For the text-containing cell, return its midpoint in [x, y] coordinate format. 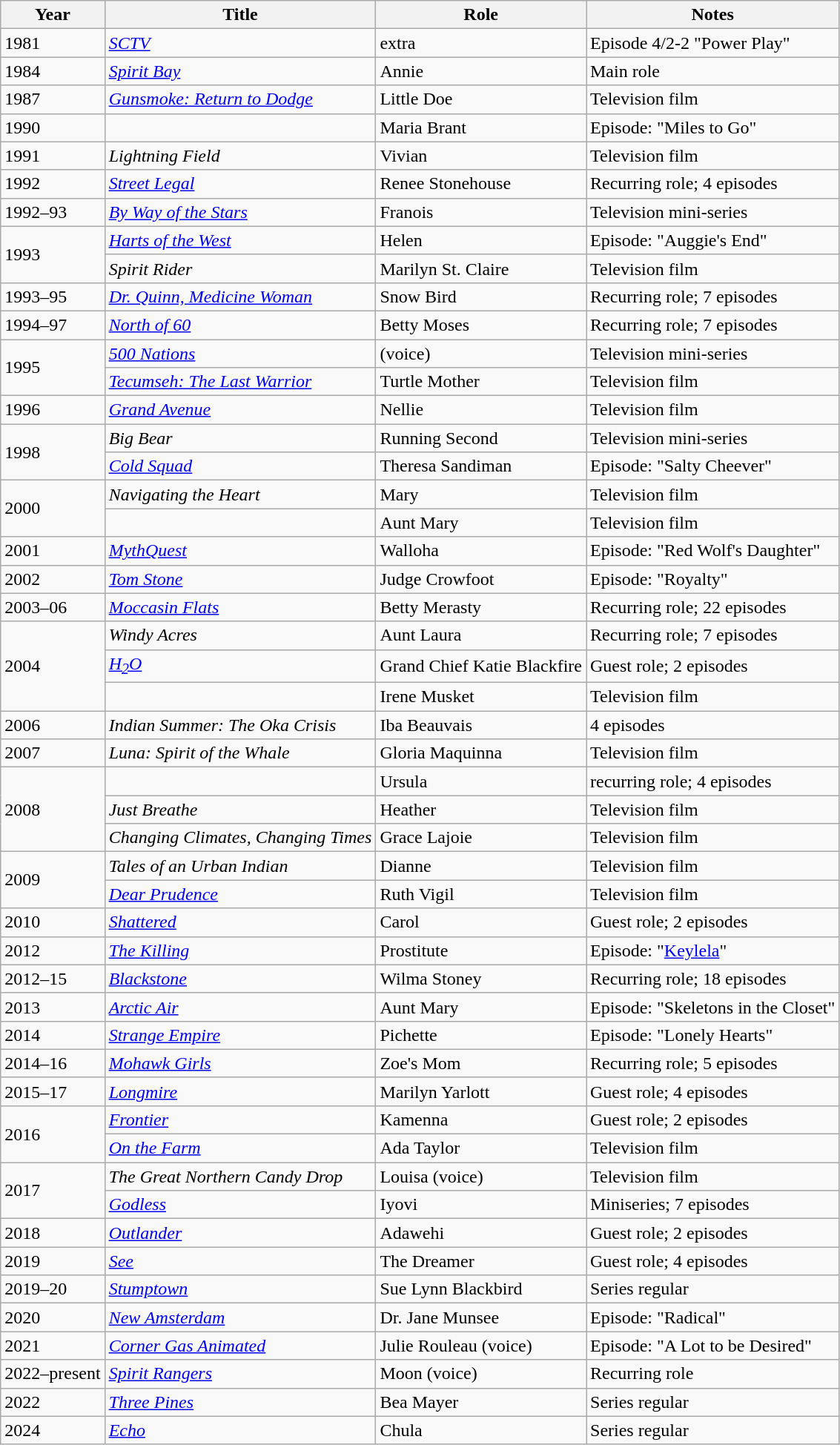
Mohawk Girls [240, 1063]
Iba Beauvais [481, 725]
MythQuest [240, 551]
The Dreamer [481, 1261]
Episode: "Lonely Hearts" [712, 1035]
Louisa (voice) [481, 1177]
2014 [53, 1035]
Betty Merasty [481, 607]
1984 [53, 71]
Spirit Rangers [240, 1374]
1993 [53, 254]
H2O [240, 666]
Episode: "Keylela" [712, 950]
Miniseries; 7 episodes [712, 1205]
Luna: Spirit of the Whale [240, 753]
Episode: "Skeletons in the Closet" [712, 1007]
Three Pines [240, 1402]
1994–97 [53, 325]
Walloha [481, 551]
recurring role; 4 episodes [712, 781]
2015–17 [53, 1091]
Episode 4/2-2 "Power Play" [712, 43]
1992–93 [53, 212]
Pichette [481, 1035]
Moon (voice) [481, 1374]
Street Legal [240, 184]
1990 [53, 128]
Recurring role; 5 episodes [712, 1063]
Maria Brant [481, 128]
Running Second [481, 438]
extra [481, 43]
The Killing [240, 950]
Sue Lynn Blackbird [481, 1289]
Recurring role; 22 episodes [712, 607]
Judge Crowfoot [481, 579]
Annie [481, 71]
Ada Taylor [481, 1148]
Just Breathe [240, 810]
2012–15 [53, 979]
Bea Mayer [481, 1402]
1987 [53, 99]
Grand Avenue [240, 410]
Theresa Sandiman [481, 466]
Episode: "Radical" [712, 1317]
Vivian [481, 156]
Windy Acres [240, 635]
2000 [53, 509]
2024 [53, 1430]
2017 [53, 1191]
Marilyn St. Claire [481, 268]
Iyovi [481, 1205]
Dear Prudence [240, 894]
Tom Stone [240, 579]
(voice) [481, 354]
Shattered [240, 922]
Little Doe [481, 99]
Cold Squad [240, 466]
Arctic Air [240, 1007]
Tales of an Urban Indian [240, 866]
Blackstone [240, 979]
Longmire [240, 1091]
The Great Northern Candy Drop [240, 1177]
Wilma Stoney [481, 979]
See [240, 1261]
Episode: "Miles to Go" [712, 128]
Harts of the West [240, 240]
Snow Bird [481, 297]
Echo [240, 1430]
Recurring role; 4 episodes [712, 184]
Spirit Rider [240, 268]
Gunsmoke: Return to Dodge [240, 99]
Godless [240, 1205]
Episode: "Red Wolf's Daughter" [712, 551]
2006 [53, 725]
Spirit Bay [240, 71]
New Amsterdam [240, 1317]
500 Nations [240, 354]
Gloria Maquinna [481, 753]
2013 [53, 1007]
Heather [481, 810]
1995 [53, 368]
1991 [53, 156]
Zoe's Mom [481, 1063]
2019 [53, 1261]
1998 [53, 452]
Year [53, 15]
Outlander [240, 1233]
Marilyn Yarlott [481, 1091]
Ruth Vigil [481, 894]
2009 [53, 880]
Corner Gas Animated [240, 1346]
Navigating the Heart [240, 495]
Recurring role; 18 episodes [712, 979]
2016 [53, 1134]
Turtle Mother [481, 382]
1993–95 [53, 297]
2002 [53, 579]
2019–20 [53, 1289]
Chula [481, 1430]
2001 [53, 551]
Stumptown [240, 1289]
Mary [481, 495]
2004 [53, 666]
Grace Lajoie [481, 838]
Kamenna [481, 1120]
Big Bear [240, 438]
2008 [53, 810]
Dr. Quinn, Medicine Woman [240, 297]
Aunt Laura [481, 635]
Renee Stonehouse [481, 184]
2018 [53, 1233]
4 episodes [712, 725]
By Way of the Stars [240, 212]
2010 [53, 922]
Notes [712, 15]
SCTV [240, 43]
2021 [53, 1346]
2012 [53, 950]
2020 [53, 1317]
1996 [53, 410]
Grand Chief Katie Blackfire [481, 666]
Changing Climates, Changing Times [240, 838]
1981 [53, 43]
Strange Empire [240, 1035]
Carol [481, 922]
Episode: "Auggie's End" [712, 240]
Episode: "A Lot to be Desired" [712, 1346]
Episode: "Salty Cheever" [712, 466]
2022 [53, 1402]
Role [481, 15]
Dianne [481, 866]
Adawehi [481, 1233]
Irene Musket [481, 697]
Indian Summer: The Oka Crisis [240, 725]
Title [240, 15]
Frontier [240, 1120]
Julie Rouleau (voice) [481, 1346]
On the Farm [240, 1148]
Episode: "Royalty" [712, 579]
Tecumseh: The Last Warrior [240, 382]
Betty Moses [481, 325]
Helen [481, 240]
Ursula [481, 781]
Moccasin Flats [240, 607]
North of 60 [240, 325]
2014–16 [53, 1063]
Nellie [481, 410]
1992 [53, 184]
Recurring role [712, 1374]
Franois [481, 212]
Lightning Field [240, 156]
Main role [712, 71]
Prostitute [481, 950]
2003–06 [53, 607]
2007 [53, 753]
Dr. Jane Munsee [481, 1317]
2022–present [53, 1374]
